Scan for the cell matching the given text and deliver its (x, y) coordinate at center. 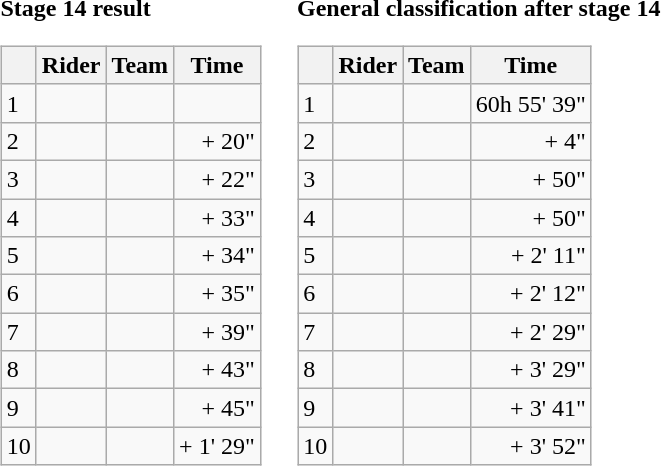
+ 45" (218, 408)
+ 43" (218, 370)
+ 39" (218, 332)
60h 55' 39" (530, 103)
+ 2' 29" (530, 332)
+ 2' 11" (530, 256)
+ 33" (218, 217)
+ 20" (218, 141)
+ 4" (530, 141)
+ 3' 29" (530, 370)
+ 2' 12" (530, 294)
+ 34" (218, 256)
+ 3' 41" (530, 408)
+ 3' 52" (530, 446)
+ 1' 29" (218, 446)
+ 35" (218, 294)
+ 22" (218, 179)
